Return [X, Y] of the center of cell containing provided text 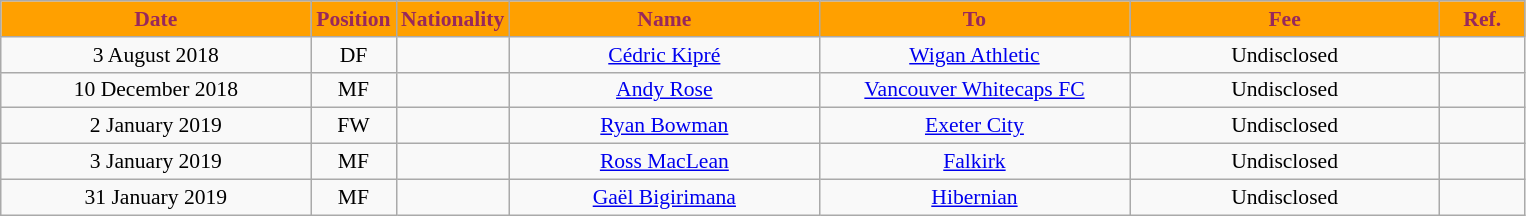
3 January 2019 [156, 162]
Nationality [452, 19]
Fee [1285, 19]
Vancouver Whitecaps FC [974, 90]
Ref. [1482, 19]
To [974, 19]
DF [354, 55]
Date [156, 19]
Cédric Kipré [664, 55]
Gaël Bigirimana [664, 197]
Exeter City [974, 126]
Hibernian [974, 197]
Ross MacLean [664, 162]
FW [354, 126]
Andy Rose [664, 90]
Ryan Bowman [664, 126]
31 January 2019 [156, 197]
3 August 2018 [156, 55]
Position [354, 19]
10 December 2018 [156, 90]
Wigan Athletic [974, 55]
2 January 2019 [156, 126]
Falkirk [974, 162]
Name [664, 19]
